Locate the cell with the specified text and output its [x, y] center coordinate. 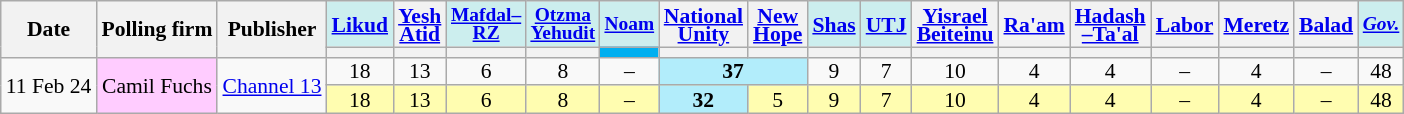
Balad [1326, 24]
Noam [630, 24]
11 Feb 24 [49, 85]
Hadash–Ta'al [1110, 24]
YisraelBeiteinu [956, 24]
Meretz [1256, 24]
32 [704, 100]
NewHope [778, 24]
NationalUnity [704, 24]
Gov. [1381, 24]
Shas [834, 24]
37 [734, 71]
Publisher [272, 29]
YeshAtid [420, 24]
UTJ [886, 24]
Channel 13 [272, 85]
Ra'am [1034, 24]
OtzmaYehudit [563, 24]
Mafdal–RZ [486, 24]
Likud [360, 24]
5 [778, 100]
Camil Fuchs [156, 85]
Date [49, 29]
Polling firm [156, 29]
Labor [1185, 24]
